Pinpoint the cell where the given text exists, returning its (x, y) midpoint coordinate. 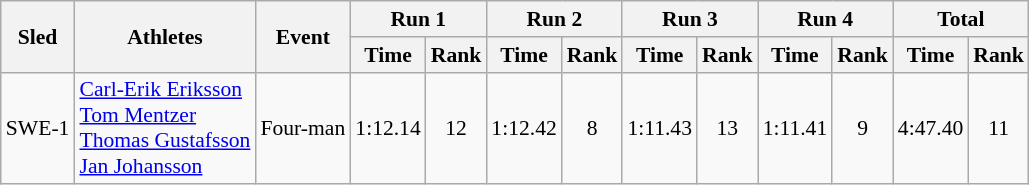
Run 3 (690, 19)
13 (728, 128)
Event (302, 36)
SWE-1 (38, 128)
Four-man (302, 128)
11 (998, 128)
Run 1 (418, 19)
8 (592, 128)
12 (456, 128)
Run 2 (554, 19)
Athletes (164, 36)
4:47.40 (930, 128)
1:11.41 (796, 128)
9 (862, 128)
1:12.14 (388, 128)
Run 4 (826, 19)
Total (961, 19)
1:12.42 (524, 128)
Sled (38, 36)
1:11.43 (660, 128)
Carl-Erik ErikssonTom MentzerThomas GustafssonJan Johansson (164, 128)
